Detect which cell encompasses the target text, then output its (x, y) center coordinate. 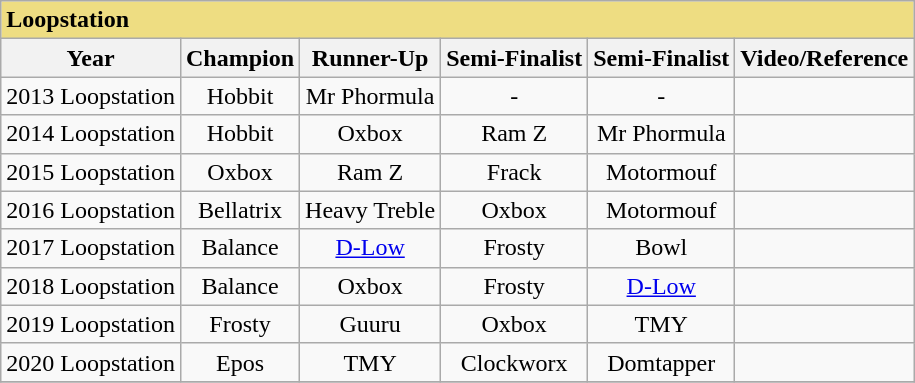
2017 Loopstation (91, 248)
Champion (240, 58)
Clockworx (514, 362)
2020 Loopstation (91, 362)
Year (91, 58)
2014 Loopstation (91, 134)
2016 Loopstation (91, 210)
Runner-Up (370, 58)
2015 Loopstation (91, 172)
2019 Loopstation (91, 324)
Bowl (662, 248)
Heavy Treble (370, 210)
Guuru (370, 324)
Domtapper (662, 362)
2013 Loopstation (91, 96)
Epos (240, 362)
2018 Loopstation (91, 286)
Loopstation (458, 20)
Frack (514, 172)
Bellatrix (240, 210)
Video/Reference (824, 58)
